Return the [x, y] coordinate for the center point of the cell that contains the specified text.  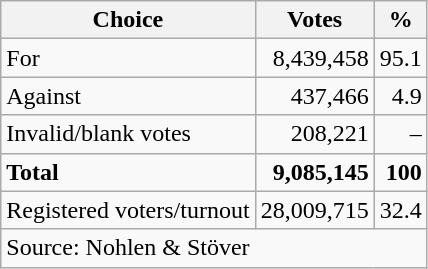
9,085,145 [314, 172]
% [400, 20]
4.9 [400, 96]
For [128, 58]
Choice [128, 20]
Source: Nohlen & Stöver [214, 248]
Invalid/blank votes [128, 134]
Against [128, 96]
– [400, 134]
437,466 [314, 96]
Votes [314, 20]
32.4 [400, 210]
Registered voters/turnout [128, 210]
8,439,458 [314, 58]
100 [400, 172]
Total [128, 172]
28,009,715 [314, 210]
95.1 [400, 58]
208,221 [314, 134]
